Find where the given text appears and provide that cell's center as (X, Y) coordinate. 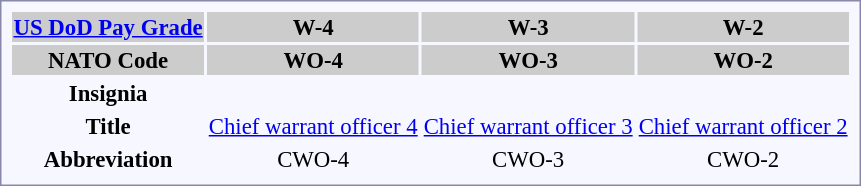
CWO-4 (313, 159)
W-3 (528, 27)
CWO-3 (528, 159)
W-4 (313, 27)
Title (108, 126)
Insignia (108, 93)
WO-3 (528, 60)
NATO Code (108, 60)
CWO-2 (743, 159)
WO-4 (313, 60)
Chief warrant officer 4 (313, 126)
US DoD Pay Grade (108, 27)
Chief warrant officer 3 (528, 126)
Chief warrant officer 2 (743, 126)
Abbreviation (108, 159)
WO-2 (743, 60)
W-2 (743, 27)
